Provide the (X, Y) coordinate of the cell's center where the given text is located.  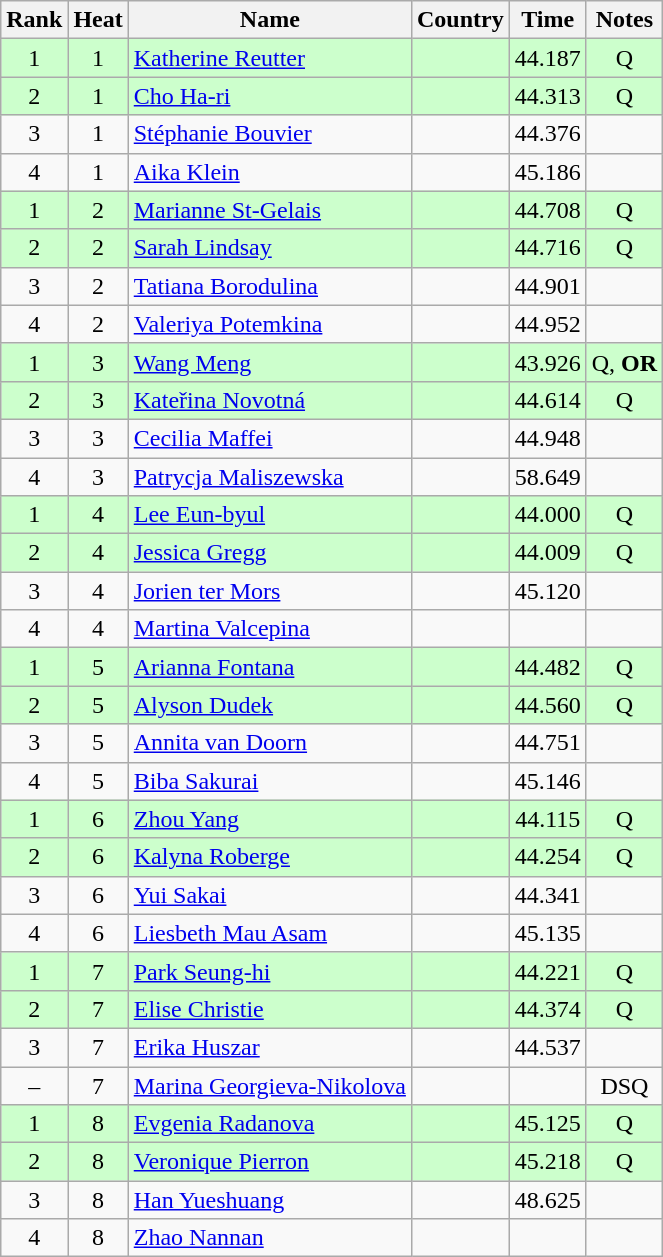
44.614 (548, 400)
44.482 (548, 667)
Cecilia Maffei (270, 438)
Time (548, 20)
Alyson Dudek (270, 705)
Heat (98, 20)
44.374 (548, 1009)
44.187 (548, 58)
Katherine Reutter (270, 58)
Jorien ter Mors (270, 591)
Lee Eun-byul (270, 515)
Q, OR (624, 362)
Zhou Yang (270, 819)
44.901 (548, 286)
Wang Meng (270, 362)
Country (460, 20)
Kalyna Roberge (270, 857)
Valeriya Potemkina (270, 324)
Marina Georgieva-Nikolova (270, 1085)
45.125 (548, 1124)
58.649 (548, 477)
44.313 (548, 96)
Martina Valcepina (270, 629)
Rank (34, 20)
Arianna Fontana (270, 667)
Biba Sakurai (270, 781)
48.625 (548, 1200)
Zhao Nannan (270, 1238)
Name (270, 20)
DSQ (624, 1085)
Jessica Gregg (270, 553)
44.716 (548, 248)
44.376 (548, 134)
44.341 (548, 895)
44.000 (548, 515)
Stéphanie Bouvier (270, 134)
Han Yueshuang (270, 1200)
44.009 (548, 553)
45.120 (548, 591)
Erika Huszar (270, 1047)
44.952 (548, 324)
Marianne St-Gelais (270, 210)
Yui Sakai (270, 895)
44.948 (548, 438)
44.537 (548, 1047)
45.135 (548, 933)
Notes (624, 20)
Aika Klein (270, 172)
Tatiana Borodulina (270, 286)
44.708 (548, 210)
44.115 (548, 819)
44.254 (548, 857)
Cho Ha-ri (270, 96)
45.186 (548, 172)
44.751 (548, 743)
Park Seung-hi (270, 971)
– (34, 1085)
Annita van Doorn (270, 743)
45.146 (548, 781)
Sarah Lindsay (270, 248)
Elise Christie (270, 1009)
Kateřina Novotná (270, 400)
Evgenia Radanova (270, 1124)
Liesbeth Mau Asam (270, 933)
43.926 (548, 362)
44.221 (548, 971)
Veronique Pierron (270, 1162)
45.218 (548, 1162)
44.560 (548, 705)
Patrycja Maliszewska (270, 477)
